From the cell containing the given text, extract its center point as [x, y] coordinate. 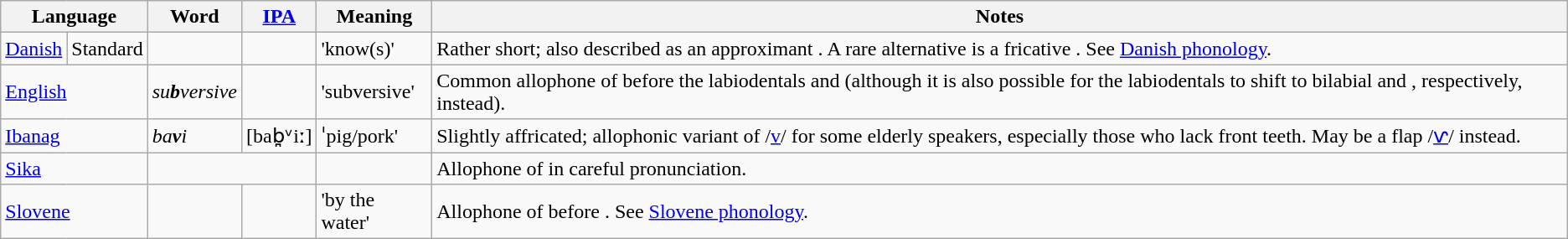
ˈpig/pork' [374, 136]
'by the water' [374, 211]
English [74, 92]
'subversive' [374, 92]
Ibanag [74, 136]
Slightly affricated; allophonic variant of /v/ for some elderly speakers, especially those who lack front teeth. May be a flap /ⱱ/ instead. [1000, 136]
[bab̪ᵛiː] [280, 136]
IPA [280, 17]
Allophone of before . See Slovene phonology. [1000, 211]
Word [194, 17]
Meaning [374, 17]
Common allophone of before the labiodentals and (although it is also possible for the labiodentals to shift to bilabial and , respectively, instead). [1000, 92]
subversive [194, 92]
Sika [74, 169]
Allophone of in careful pronunciation. [1000, 169]
Standard [107, 49]
Danish [34, 49]
Slovene [74, 211]
bavi [194, 136]
Language [74, 17]
Rather short; also described as an approximant . A rare alternative is a fricative . See Danish phonology. [1000, 49]
Notes [1000, 17]
'know(s)' [374, 49]
